Output the (x, y) coordinate of the center of the cell containing the given text.  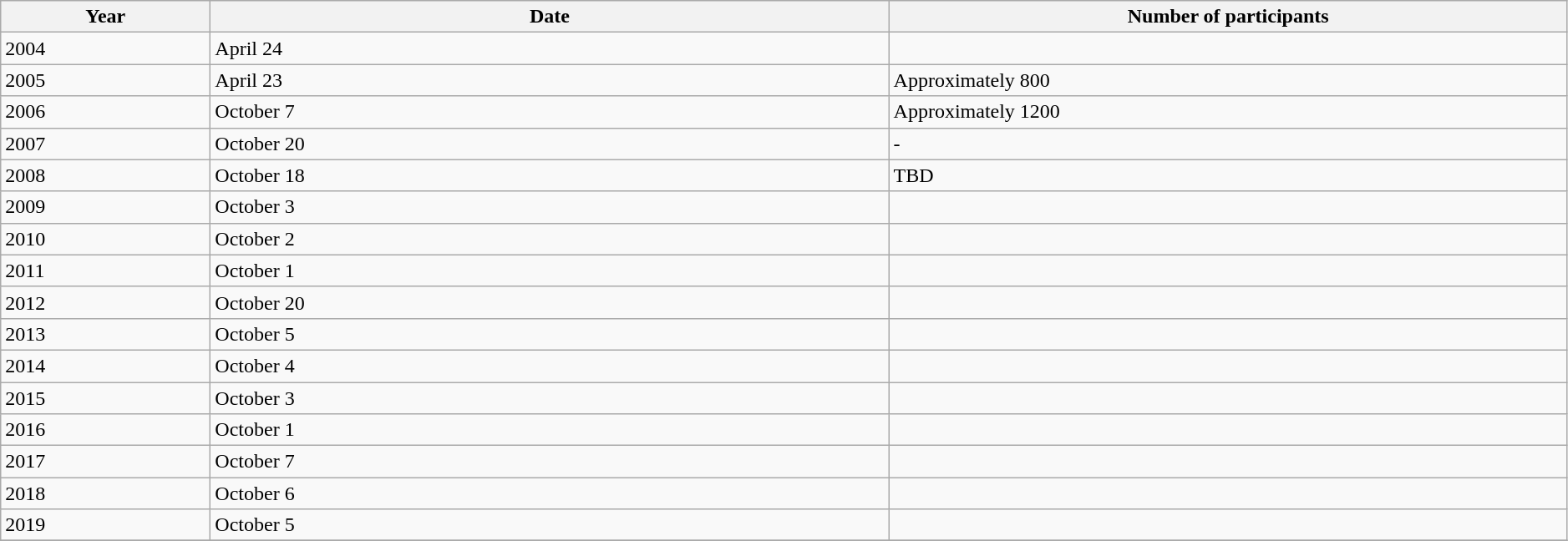
2007 (105, 144)
2006 (105, 112)
TBD (1228, 175)
2013 (105, 334)
- (1228, 144)
Year (105, 17)
2018 (105, 493)
2012 (105, 302)
October 6 (550, 493)
2014 (105, 366)
2010 (105, 239)
2004 (105, 48)
2015 (105, 398)
2019 (105, 525)
2005 (105, 80)
Number of participants (1228, 17)
2017 (105, 462)
October 4 (550, 366)
Approximately 800 (1228, 80)
2011 (105, 270)
Date (550, 17)
April 23 (550, 80)
2008 (105, 175)
October 18 (550, 175)
2009 (105, 207)
October 2 (550, 239)
April 24 (550, 48)
2016 (105, 430)
Approximately 1200 (1228, 112)
